Capture the cell that displays the provided text and extract its (x, y) central coordinate. 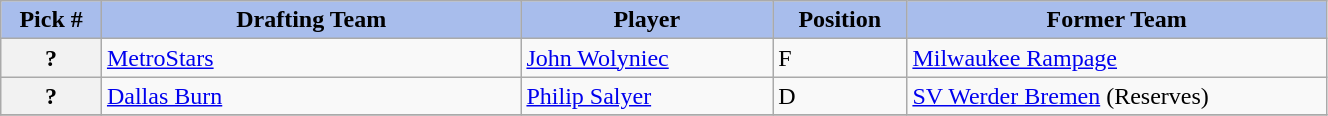
Pick # (52, 20)
SV Werder Bremen (Reserves) (1117, 96)
Drafting Team (311, 20)
Position (840, 20)
John Wolyniec (647, 58)
Former Team (1117, 20)
Player (647, 20)
D (840, 96)
Dallas Burn (311, 96)
Philip Salyer (647, 96)
Milwaukee Rampage (1117, 58)
F (840, 58)
MetroStars (311, 58)
